Pinpoint the cell where the given text exists, returning its [X, Y] midpoint coordinate. 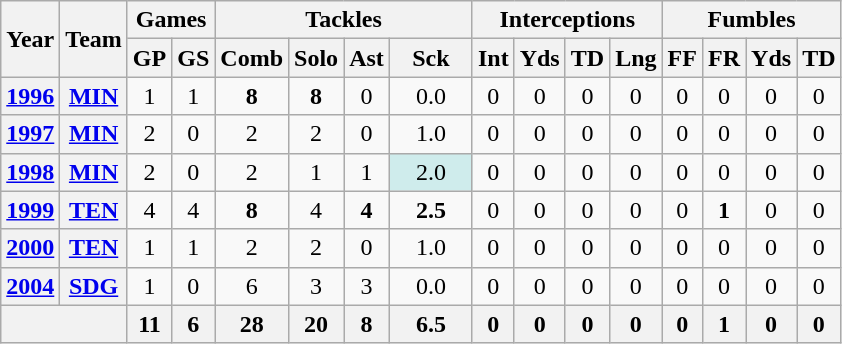
Team [94, 39]
Ast [367, 58]
2.5 [430, 210]
Year [30, 39]
1996 [30, 96]
2.0 [430, 172]
FR [724, 58]
FF [682, 58]
6.5 [430, 324]
Int [493, 58]
GS [194, 58]
2004 [30, 286]
1998 [30, 172]
Tackles [344, 20]
1997 [30, 134]
28 [252, 324]
Fumbles [752, 20]
Solo [316, 58]
20 [316, 324]
GP [149, 58]
Games [170, 20]
SDG [94, 286]
Interceptions [567, 20]
Comb [252, 58]
1999 [30, 210]
11 [149, 324]
Sck [430, 58]
2000 [30, 248]
Lng [636, 58]
